Pinpoint the cell where the given text exists, returning its [X, Y] midpoint coordinate. 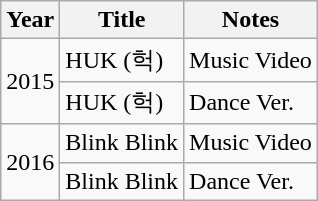
2015 [30, 82]
Title [122, 20]
Year [30, 20]
2016 [30, 162]
Notes [251, 20]
